For the text-containing cell, return its midpoint in [X, Y] coordinate format. 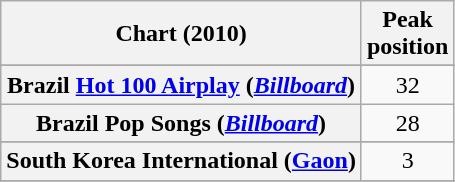
28 [407, 123]
Brazil Hot 100 Airplay (Billboard) [182, 85]
Peak position [407, 34]
South Korea International (Gaon) [182, 161]
Brazil Pop Songs (Billboard) [182, 123]
3 [407, 161]
32 [407, 85]
Chart (2010) [182, 34]
